Locate the cell with the specified text and output its [x, y] center coordinate. 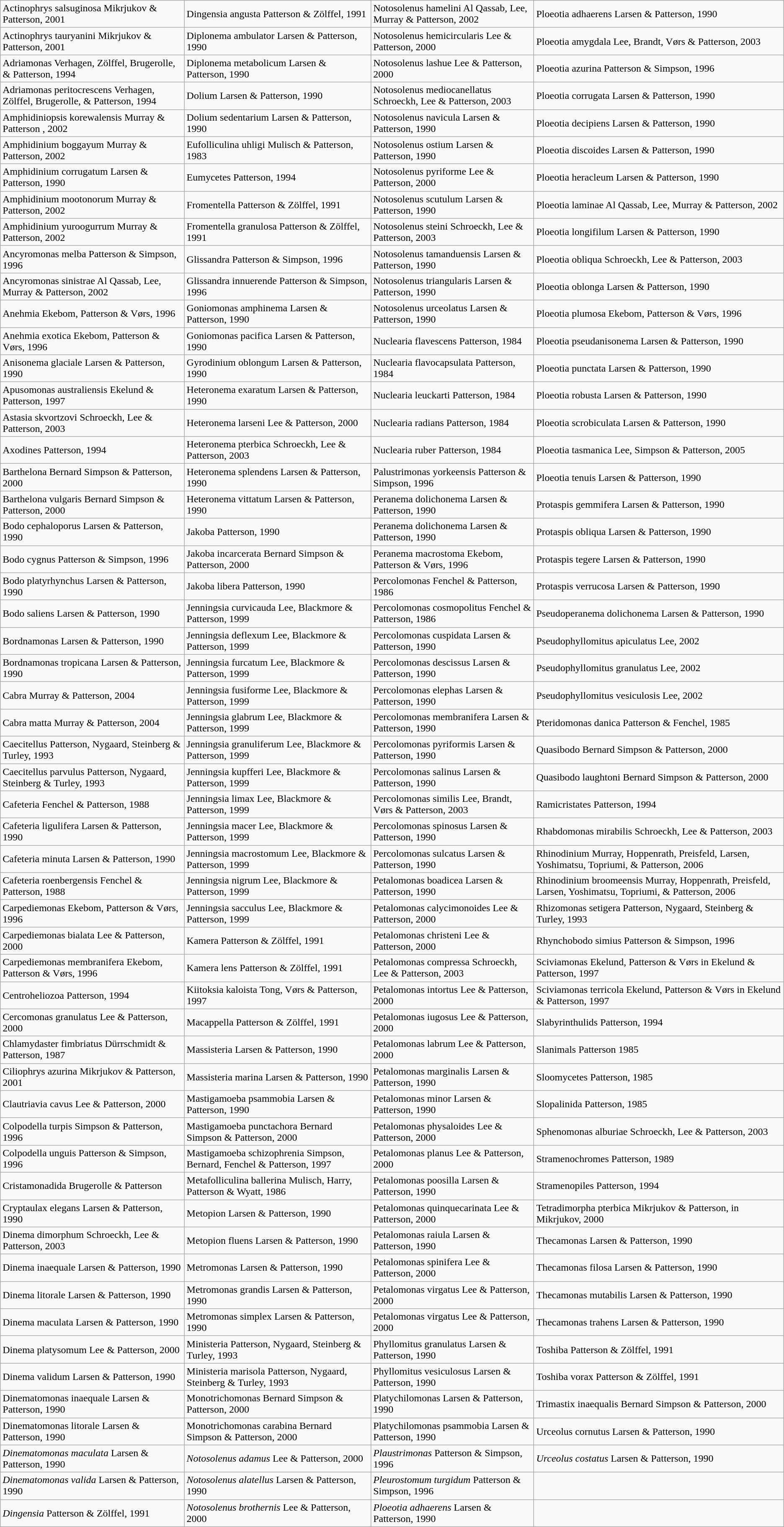
Colpodella turpis Simpson & Patterson, 1996 [92, 1131]
Nuclearia leuckarti Patterson, 1984 [452, 395]
Nuclearia ruber Patterson, 1984 [452, 450]
Percolomonas pyriformis Larsen & Patterson, 1990 [452, 750]
Petalomonas planus Lee & Patterson, 2000 [452, 1159]
Notosolenus pyriforme Lee & Patterson, 2000 [452, 178]
Notosolenus hemicircularis Lee & Patterson, 2000 [452, 41]
Cafeteria ligulifera Larsen & Patterson, 1990 [92, 832]
Monotrichomonas Bernard Simpson & Patterson, 2000 [278, 1404]
Petalomonas iugosus Lee & Patterson, 2000 [452, 1022]
Axodines Patterson, 1994 [92, 450]
Mastigamoeba punctachora Bernard Simpson & Patterson, 2000 [278, 1131]
Ploeotia robusta Larsen & Patterson, 1990 [659, 395]
Cabra Murray & Patterson, 2004 [92, 695]
Bodo platyrhynchus Larsen & Patterson, 1990 [92, 587]
Goniomonas pacifica Larsen & Patterson, 1990 [278, 341]
Centroheliozoa Patterson, 1994 [92, 995]
Cercomonas granulatus Lee & Patterson, 2000 [92, 1022]
Percolomonas membranifera Larsen & Patterson, 1990 [452, 722]
Protaspis tegere Larsen & Patterson, 1990 [659, 559]
Thecamonas trahens Larsen & Patterson, 1990 [659, 1322]
Notosolenus brothernis Lee & Patterson, 2000 [278, 1513]
Sciviamonas Ekelund, Patterson & Vørs in Ekelund & Patterson, 1997 [659, 968]
Rhabdomonas mirabilis Schroeckh, Lee & Patterson, 2003 [659, 832]
Slanimals Patterson 1985 [659, 1050]
Jenningsia fusiforme Lee, Blackmore & Patterson, 1999 [278, 695]
Percolomonas elephas Larsen & Patterson, 1990 [452, 695]
Thecamonas mutabilis Larsen & Patterson, 1990 [659, 1295]
Percolomonas salinus Larsen & Patterson, 1990 [452, 777]
Palustrimonas yorkeensis Patterson & Simpson, 1996 [452, 478]
Jenningsia deflexum Lee, Blackmore & Patterson, 1999 [278, 641]
Cafeteria Fenchel & Patterson, 1988 [92, 804]
Clautriavia cavus Lee & Patterson, 2000 [92, 1104]
Rhinodinium broomeensis Murray, Hoppenrath, Preisfeld, Larsen, Yoshimatsu, Topriumi, & Patterson, 2006 [659, 886]
Platychilomonas Larsen & Patterson, 1990 [452, 1404]
Percolomonas cuspidata Larsen & Patterson, 1990 [452, 641]
Diplonema ambulator Larsen & Patterson, 1990 [278, 41]
Ploeotia heracleum Larsen & Patterson, 1990 [659, 178]
Colpodella unguis Patterson & Simpson, 1996 [92, 1159]
Heteronema exaratum Larsen & Patterson, 1990 [278, 395]
Diplonema metabolicum Larsen & Patterson, 1990 [278, 69]
Barthelona vulgaris Bernard Simpson & Patterson, 2000 [92, 504]
Dingensia angusta Patterson & Zölffel, 1991 [278, 14]
Metopion fluens Larsen & Patterson, 1990 [278, 1241]
Glissandra Patterson & Simpson, 1996 [278, 259]
Actinophrys salsuginosa Mikrjukov & Patterson, 2001 [92, 14]
Ploeotia decipiens Larsen & Patterson, 1990 [659, 123]
Heteronema splendens Larsen & Patterson, 1990 [278, 478]
Dinema platysomum Lee & Patterson, 2000 [92, 1350]
Petalomonas raiula Larsen & Patterson, 1990 [452, 1241]
Cristamonadida Brugerolle & Patterson [92, 1186]
Petalomonas quinquecarinata Lee & Patterson, 2000 [452, 1213]
Chlamydaster fimbriatus Dürrschmidt & Patterson, 1987 [92, 1050]
Kamera lens Patterson & Zölffel, 1991 [278, 968]
Petalomonas spinifera Lee & Patterson, 2000 [452, 1268]
Notosolenus adamus Lee & Patterson, 2000 [278, 1459]
Notosolenus ostium Larsen & Patterson, 1990 [452, 150]
Bordnamonas tropicana Larsen & Patterson, 1990 [92, 668]
Ploeotia pseudanisonema Larsen & Patterson, 1990 [659, 341]
Cabra matta Murray & Patterson, 2004 [92, 722]
Stramenopiles Patterson, 1994 [659, 1186]
Anehmia exotica Ekebom, Patterson & Vørs, 1996 [92, 341]
Jenningsia glabrum Lee, Blackmore & Patterson, 1999 [278, 722]
Ploeotia punctata Larsen & Patterson, 1990 [659, 369]
Ciliophrys azurina Mikrjukov & Patterson, 2001 [92, 1077]
Fromentella Patterson & Zölffel, 1991 [278, 204]
Toshiba Patterson & Zölffel, 1991 [659, 1350]
Ploeotia tasmanica Lee, Simpson & Patterson, 2005 [659, 450]
Ploeotia oblonga Larsen & Patterson, 1990 [659, 287]
Ploeotia plumosa Ekebom, Patterson & Vørs, 1996 [659, 313]
Notosolenus alatellus Larsen & Patterson, 1990 [278, 1486]
Notosolenus mediocanellatus Schroeckh, Lee & Patterson, 2003 [452, 96]
Jenningsia sacculus Lee, Blackmore & Patterson, 1999 [278, 913]
Glissandra innuerende Patterson & Simpson, 1996 [278, 287]
Metafolliculina ballerina Mulisch, Harry, Patterson & Wyatt, 1986 [278, 1186]
Dinematomonas valida Larsen & Patterson, 1990 [92, 1486]
Jenningsia nigrum Lee, Blackmore & Patterson, 1999 [278, 886]
Mastigamoeba psammobia Larsen & Patterson, 1990 [278, 1104]
Jenningsia kupfferi Lee, Blackmore & Patterson, 1999 [278, 777]
Pseudophyllomitus vesiculosis Lee, 2002 [659, 695]
Thecamonas filosa Larsen & Patterson, 1990 [659, 1268]
Ramicristates Patterson, 1994 [659, 804]
Dinema validum Larsen & Patterson, 1990 [92, 1377]
Rhizomonas setigera Patterson, Nygaard, Steinberg & Turley, 1993 [659, 913]
Percolomonas descissus Larsen & Patterson, 1990 [452, 668]
Metopion Larsen & Patterson, 1990 [278, 1213]
Petalomonas christeni Lee & Patterson, 2000 [452, 941]
Petalomonas boadicea Larsen & Patterson, 1990 [452, 886]
Petalomonas marginalis Larsen & Patterson, 1990 [452, 1077]
Slopalinida Patterson, 1985 [659, 1104]
Anisonema glaciale Larsen & Patterson, 1990 [92, 369]
Carpediemonas membranifera Ekebom, Patterson & Vørs, 1996 [92, 968]
Notosolenus tamanduensis Larsen & Patterson, 1990 [452, 259]
Protaspis verrucosa Larsen & Patterson, 1990 [659, 587]
Cryptaulax elegans Larsen & Patterson, 1990 [92, 1213]
Dinematomonas maculata Larsen & Patterson, 1990 [92, 1459]
Phyllomitus vesiculosus Larsen & Patterson, 1990 [452, 1377]
Anehmia Ekebom, Patterson & Vørs, 1996 [92, 313]
Dolium Larsen & Patterson, 1990 [278, 96]
Petalomonas compressa Schroeckh, Lee & Patterson, 2003 [452, 968]
Eufolliculina uhligi Mulisch & Patterson, 1983 [278, 150]
Notosolenus lashue Lee & Patterson, 2000 [452, 69]
Kiitoksia kaloista Tong, Vørs & Patterson, 1997 [278, 995]
Nuclearia flavescens Patterson, 1984 [452, 341]
Petalomonas labrum Lee & Patterson, 2000 [452, 1050]
Amphidinium yuroogurrum Murray & Patterson, 2002 [92, 232]
Sphenomonas alburiae Schroeckh, Lee & Patterson, 2003 [659, 1131]
Dingensia Patterson & Zölffel, 1991 [92, 1513]
Trimastix inaequalis Bernard Simpson & Patterson, 2000 [659, 1404]
Dolium sedentarium Larsen & Patterson, 1990 [278, 123]
Dinema dimorphum Schroeckh, Lee & Patterson, 2003 [92, 1241]
Jakoba libera Patterson, 1990 [278, 587]
Pseudoperanema dolichonema Larsen & Patterson, 1990 [659, 613]
Bodo cephaloporus Larsen & Patterson, 1990 [92, 532]
Notosolenus scutulum Larsen & Patterson, 1990 [452, 204]
Pleurostomum turgidum Patterson & Simpson, 1996 [452, 1486]
Heteronema larseni Lee & Patterson, 2000 [278, 423]
Bordnamonas Larsen & Patterson, 1990 [92, 641]
Ploeotia corrugata Larsen & Patterson, 1990 [659, 96]
Ancyromonas melba Patterson & Simpson, 1996 [92, 259]
Amphidinium boggayum Murray & Patterson, 2002 [92, 150]
Protaspis obliqua Larsen & Patterson, 1990 [659, 532]
Jenningsia macrostomum Lee, Blackmore & Patterson, 1999 [278, 859]
Rhinodinium Murray, Hoppenrath, Preisfeld, Larsen, Yoshimatsu, Topriumi, & Patterson, 2006 [659, 859]
Notosolenus triangularis Larsen & Patterson, 1990 [452, 287]
Jakoba Patterson, 1990 [278, 532]
Metromonas simplex Larsen & Patterson, 1990 [278, 1322]
Pseudophyllomitus granulatus Lee, 2002 [659, 668]
Goniomonas amphinema Larsen & Patterson, 1990 [278, 313]
Bodo cygnus Patterson & Simpson, 1996 [92, 559]
Peranema macrostoma Ekebom, Patterson & Vørs, 1996 [452, 559]
Pseudophyllomitus apiculatus Lee, 2002 [659, 641]
Macappella Patterson & Zölffel, 1991 [278, 1022]
Protaspis gemmifera Larsen & Patterson, 1990 [659, 504]
Barthelona Bernard Simpson & Patterson, 2000 [92, 478]
Jenningsia furcatum Lee, Blackmore & Patterson, 1999 [278, 668]
Heteronema pterbica Schroeckh, Lee & Patterson, 2003 [278, 450]
Carpediemonas bialata Lee & Patterson, 2000 [92, 941]
Massisteria Larsen & Patterson, 1990 [278, 1050]
Eumycetes Patterson, 1994 [278, 178]
Ploeotia scrobiculata Larsen & Patterson, 1990 [659, 423]
Dinematomonas inaequale Larsen & Patterson, 1990 [92, 1404]
Rhynchobodo simius Patterson & Simpson, 1996 [659, 941]
Percolomonas Fenchel & Patterson, 1986 [452, 587]
Petalomonas intortus Lee & Patterson, 2000 [452, 995]
Percolomonas spinosus Larsen & Patterson, 1990 [452, 832]
Pteridomonas danica Patterson & Fenchel, 1985 [659, 722]
Toshiba vorax Patterson & Zölffel, 1991 [659, 1377]
Adriamonas Verhagen, Zölffel, Brugerolle, & Patterson, 1994 [92, 69]
Urceolus cornutus Larsen & Patterson, 1990 [659, 1431]
Monotrichomonas carabina Bernard Simpson & Patterson, 2000 [278, 1431]
Quasibodo Bernard Simpson & Patterson, 2000 [659, 750]
Jenningsia limax Lee, Blackmore & Patterson, 1999 [278, 804]
Jenningsia granuliferum Lee, Blackmore & Patterson, 1999 [278, 750]
Jenningsia curvicauda Lee, Blackmore & Patterson, 1999 [278, 613]
Caecitellus parvulus Patterson, Nygaard, Steinberg & Turley, 1993 [92, 777]
Ploeotia discoides Larsen & Patterson, 1990 [659, 150]
Dinema inaequale Larsen & Patterson, 1990 [92, 1268]
Cafeteria minuta Larsen & Patterson, 1990 [92, 859]
Nuclearia radians Patterson, 1984 [452, 423]
Phyllomitus granulatus Larsen & Patterson, 1990 [452, 1350]
Thecamonas Larsen & Patterson, 1990 [659, 1241]
Massisteria marina Larsen & Patterson, 1990 [278, 1077]
Astasia skvortzovi Schroeckh, Lee & Patterson, 2003 [92, 423]
Amphidiniopsis korewalensis Murray & Patterson , 2002 [92, 123]
Gyrodinium oblongum Larsen & Patterson, 1990 [278, 369]
Jakoba incarcerata Bernard Simpson & Patterson, 2000 [278, 559]
Sciviamonas terricola Ekelund, Patterson & Vørs in Ekelund & Patterson, 1997 [659, 995]
Ploeotia amygdala Lee, Brandt, Vørs & Patterson, 2003 [659, 41]
Mastigamoeba schizophrenia Simpson, Bernard, Fenchel & Patterson, 1997 [278, 1159]
Ploeotia laminae Al Qassab, Lee, Murray & Patterson, 2002 [659, 204]
Sloomycetes Patterson, 1985 [659, 1077]
Dinema litorale Larsen & Patterson, 1990 [92, 1295]
Carpediemonas Ekebom, Patterson & Vørs, 1996 [92, 913]
Dinema maculata Larsen & Patterson, 1990 [92, 1322]
Ministeria Patterson, Nygaard, Steinberg & Turley, 1993 [278, 1350]
Apusomonas australiensis Ekelund & Patterson, 1997 [92, 395]
Notosolenus hamelini Al Qassab, Lee, Murray & Patterson, 2002 [452, 14]
Stramenochromes Patterson, 1989 [659, 1159]
Metromonas Larsen & Patterson, 1990 [278, 1268]
Ploeotia tenuis Larsen & Patterson, 1990 [659, 478]
Ploeotia longifilum Larsen & Patterson, 1990 [659, 232]
Ploeotia obliqua Schroeckh, Lee & Patterson, 2003 [659, 259]
Kamera Patterson & Zölffel, 1991 [278, 941]
Cafeteria roenbergensis Fenchel & Patterson, 1988 [92, 886]
Nuclearia flavocapsulata Patterson, 1984 [452, 369]
Actinophrys tauryanini Mikrjukov & Patterson, 2001 [92, 41]
Slabyrinthulids Patterson, 1994 [659, 1022]
Plaustrimonas Patterson & Simpson, 1996 [452, 1459]
Quasibodo laughtoni Bernard Simpson & Patterson, 2000 [659, 777]
Heteronema vittatum Larsen & Patterson, 1990 [278, 504]
Petalomonas minor Larsen & Patterson, 1990 [452, 1104]
Petalomonas physaloides Lee & Patterson, 2000 [452, 1131]
Urceolus costatus Larsen & Patterson, 1990 [659, 1459]
Adriamonas peritocrescens Verhagen, Zölffel, Brugerolle, & Patterson, 1994 [92, 96]
Dinematomonas litorale Larsen & Patterson, 1990 [92, 1431]
Notosolenus navicula Larsen & Patterson, 1990 [452, 123]
Caecitellus Patterson, Nygaard, Steinberg & Turley, 1993 [92, 750]
Ploeotia azurina Patterson & Simpson, 1996 [659, 69]
Platychilomonas psammobia Larsen & Patterson, 1990 [452, 1431]
Notosolenus steini Schroeckh, Lee & Patterson, 2003 [452, 232]
Petalomonas poosilla Larsen & Patterson, 1990 [452, 1186]
Tetradimorpha pterbica Mikrjukov & Patterson, in Mikrjukov, 2000 [659, 1213]
Percolomonas sulcatus Larsen & Patterson, 1990 [452, 859]
Ancyromonas sinistrae Al Qassab, Lee, Murray & Patterson, 2002 [92, 287]
Bodo saliens Larsen & Patterson, 1990 [92, 613]
Fromentella granulosa Patterson & Zölffel, 1991 [278, 232]
Percolomonas cosmopolitus Fenchel & Patterson, 1986 [452, 613]
Metromonas grandis Larsen & Patterson, 1990 [278, 1295]
Ministeria marisola Patterson, Nygaard, Steinberg & Turley, 1993 [278, 1377]
Notosolenus urceolatus Larsen & Patterson, 1990 [452, 313]
Amphidinium corrugatum Larsen & Patterson, 1990 [92, 178]
Percolomonas similis Lee, Brandt, Vørs & Patterson, 2003 [452, 804]
Jenningsia macer Lee, Blackmore & Patterson, 1999 [278, 832]
Amphidinium mootonorum Murray & Patterson, 2002 [92, 204]
Petalomonas calycimonoides Lee & Patterson, 2000 [452, 913]
